Search for the cell housing the specified text and yield its [X, Y] center coordinate. 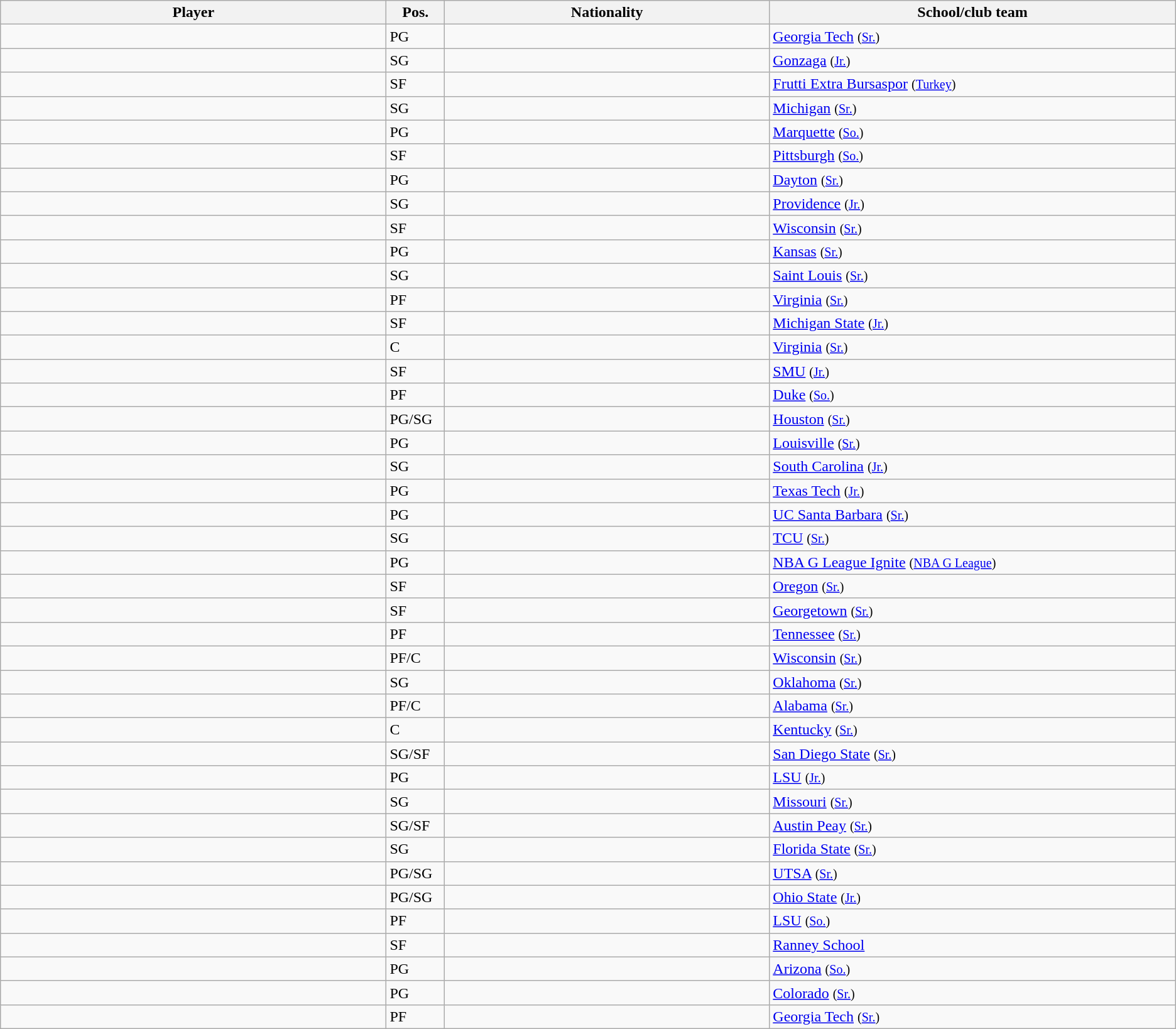
Michigan (Sr.) [972, 108]
South Carolina (Jr.) [972, 467]
Georgetown (Sr.) [972, 610]
Kentucky (Sr.) [972, 730]
Texas Tech (Jr.) [972, 491]
Player [193, 13]
Nationality [607, 13]
UTSA (Sr.) [972, 873]
School/club team [972, 13]
Arizona (So.) [972, 969]
Florida State (Sr.) [972, 849]
Colorado (Sr.) [972, 993]
Ohio State (Jr.) [972, 897]
Tennessee (Sr.) [972, 634]
Saint Louis (Sr.) [972, 275]
Austin Peay (Sr.) [972, 825]
Ranney School [972, 945]
Michigan State (Jr.) [972, 324]
Alabama (Sr.) [972, 706]
Frutti Extra Bursaspor (Turkey) [972, 84]
LSU (Jr.) [972, 778]
Houston (Sr.) [972, 419]
Oregon (Sr.) [972, 586]
UC Santa Barbara (Sr.) [972, 514]
Duke (So.) [972, 395]
Dayton (Sr.) [972, 180]
Gonzaga (Jr.) [972, 60]
Pittsburgh (So.) [972, 156]
Oklahoma (Sr.) [972, 682]
San Diego State (Sr.) [972, 754]
TCU (Sr.) [972, 538]
Marquette (So.) [972, 132]
Kansas (Sr.) [972, 251]
Providence (Jr.) [972, 204]
Pos. [416, 13]
LSU (So.) [972, 921]
Louisville (Sr.) [972, 443]
NBA G League Ignite (NBA G League) [972, 562]
SMU (Jr.) [972, 371]
Missouri (Sr.) [972, 802]
